Capture the cell that displays the provided text and extract its [x, y] central coordinate. 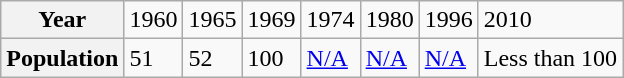
Less than 100 [550, 58]
100 [272, 58]
51 [154, 58]
2010 [550, 20]
52 [212, 58]
1980 [390, 20]
1965 [212, 20]
1996 [448, 20]
1974 [330, 20]
Population [62, 58]
Year [62, 20]
1960 [154, 20]
1969 [272, 20]
